Provide the [X, Y] coordinate of the cell's center where the given text is located.  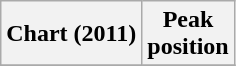
Peakposition [188, 34]
Chart (2011) [72, 34]
